Search for the cell housing the specified text and yield its (X, Y) center coordinate. 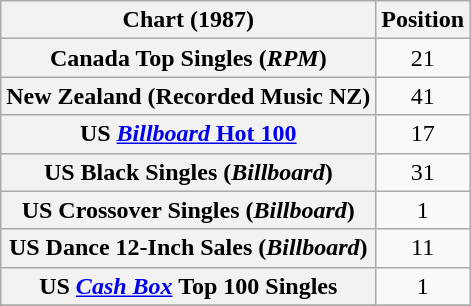
US Cash Box Top 100 Singles (188, 286)
11 (423, 248)
41 (423, 96)
17 (423, 134)
21 (423, 58)
US Billboard Hot 100 (188, 134)
Position (423, 20)
Chart (1987) (188, 20)
US Dance 12-Inch Sales (Billboard) (188, 248)
Canada Top Singles (RPM) (188, 58)
US Crossover Singles (Billboard) (188, 210)
New Zealand (Recorded Music NZ) (188, 96)
31 (423, 172)
US Black Singles (Billboard) (188, 172)
